Return the [x, y] coordinate for the center point of the cell that contains the specified text.  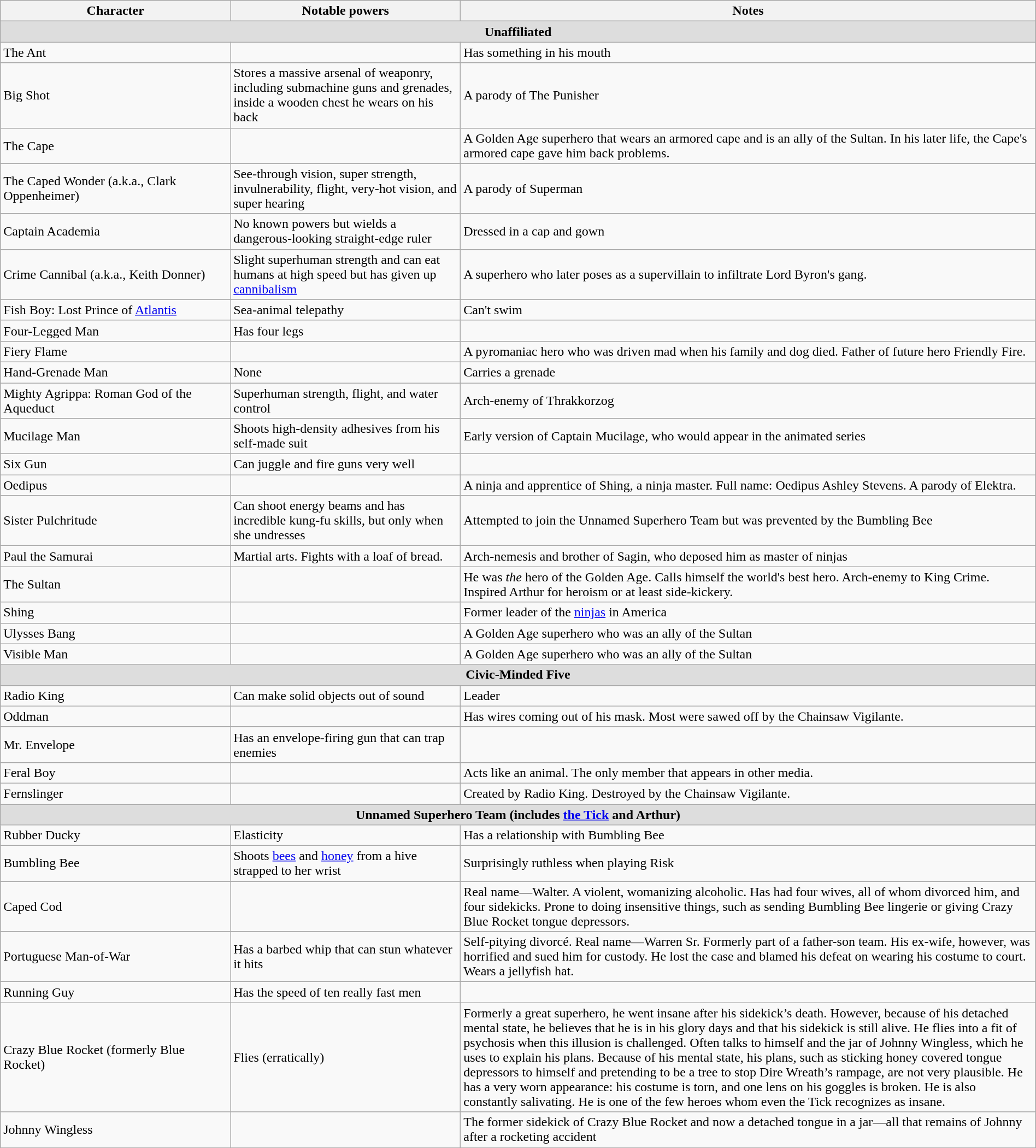
Portuguese Man-of-War [116, 957]
Has a barbed whip that can stun whatever it hits [345, 957]
Leader [749, 696]
Big Shot [116, 95]
See-through vision, super strength, invulnerability, flight, very-hot vision, and super hearing [345, 189]
A Golden Age superhero that wears an armored cape and is an ally of the Sultan. In his later life, the Cape's armored cape gave him back problems. [749, 145]
Crazy Blue Rocket (formerly Blue Rocket) [116, 1057]
Surprisingly ruthless when playing Risk [749, 863]
Character [116, 11]
Mucilage Man [116, 436]
Ulysses Bang [116, 633]
Can shoot energy beams and has incredible kung-fu skills, but only when she undresses [345, 521]
Hand-Grenade Man [116, 372]
A ninja and apprentice of Shing, a ninja master. Full name: Oedipus Ashley Stevens. A parody of Elektra. [749, 485]
Has wires coming out of his mask. Most were sawed off by the Chainsaw Vigilante. [749, 716]
Has a relationship with Bumbling Bee [749, 835]
Fiery Flame [116, 351]
Paul the Samurai [116, 556]
Early version of Captain Mucilage, who would appear in the animated series [749, 436]
Superhuman strength, flight, and water control [345, 400]
The Cape [116, 145]
Has the speed of ten really fast men [345, 992]
The Ant [116, 52]
Rubber Ducky [116, 835]
A parody of Superman [749, 189]
Martial arts. Fights with a loaf of bread. [345, 556]
Arch-nemesis and brother of Sagin, who deposed him as master of ninjas [749, 556]
Running Guy [116, 992]
Acts like an animal. The only member that appears in other media. [749, 773]
Unnamed Superhero Team (includes the Tick and Arthur) [518, 815]
None [345, 372]
The Sultan [116, 585]
Civic-Minded Five [518, 675]
Has something in his mouth [749, 52]
Shing [116, 613]
Stores a massive arsenal of weaponry, including submachine guns and grenades, inside a wooden chest he wears on his back [345, 95]
Can't swim [749, 310]
Can juggle and fire guns very well [345, 464]
Sea-animal telepathy [345, 310]
No known powers but wields a dangerous-looking straight-edge ruler [345, 232]
Shoots bees and honey from a hive strapped to her wrist [345, 863]
Visible Man [116, 654]
Crime Cannibal (a.k.a., Keith Donner) [116, 274]
The Caped Wonder (a.k.a., Clark Oppenheimer) [116, 189]
Oddman [116, 716]
Arch-enemy of Thrakkorzog [749, 400]
Caped Cod [116, 906]
Johnny Wingless [116, 1130]
Slight superhuman strength and can eat humans at high speed but has given up cannibalism [345, 274]
Can make solid objects out of sound [345, 696]
A pyromaniac hero who was driven mad when his family and dog died. Father of future hero Friendly Fire. [749, 351]
Former leader of the ninjas in America [749, 613]
The former sidekick of Crazy Blue Rocket and now a detached tongue in a jar—all that remains of Johnny after a rocketing accident [749, 1130]
Flies (erratically) [345, 1057]
Fish Boy: Lost Prince of Atlantis [116, 310]
Notes [749, 11]
Mighty Agrippa: Roman God of the Aqueduct [116, 400]
A superhero who later poses as a supervillain to infiltrate Lord Byron's gang. [749, 274]
Has four legs [345, 331]
Unaffiliated [518, 32]
Has an envelope-firing gun that can trap enemies [345, 744]
Fernslinger [116, 793]
Carries a grenade [749, 372]
Sister Pulchritude [116, 521]
Created by Radio King. Destroyed by the Chainsaw Vigilante. [749, 793]
Mr. Envelope [116, 744]
Captain Academia [116, 232]
Shoots high-density adhesives from his self-made suit [345, 436]
Dressed in a cap and gown [749, 232]
Six Gun [116, 464]
Oedipus [116, 485]
Attempted to join the Unnamed Superhero Team but was prevented by the Bumbling Bee [749, 521]
Feral Boy [116, 773]
A parody of The Punisher [749, 95]
Radio King [116, 696]
Four-Legged Man [116, 331]
Elasticity [345, 835]
Notable powers [345, 11]
Bumbling Bee [116, 863]
